Provide the (X, Y) coordinate of the cell's center where the given text is located.  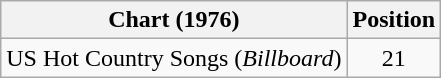
Chart (1976) (174, 20)
US Hot Country Songs (Billboard) (174, 58)
21 (394, 58)
Position (394, 20)
